Locate the cell with the specified text and output its (X, Y) center coordinate. 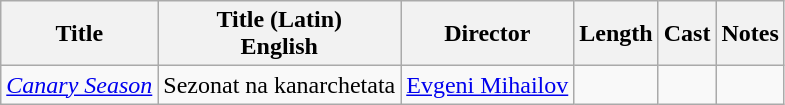
Title (80, 34)
Sezonat na kanarchetata (280, 85)
Canary Season (80, 85)
Director (488, 34)
Notes (750, 34)
Length (616, 34)
Evgeni Mihailov (488, 85)
Title (Latin)English (280, 34)
Cast (687, 34)
